Locate the cell with the specified text and output its (x, y) center coordinate. 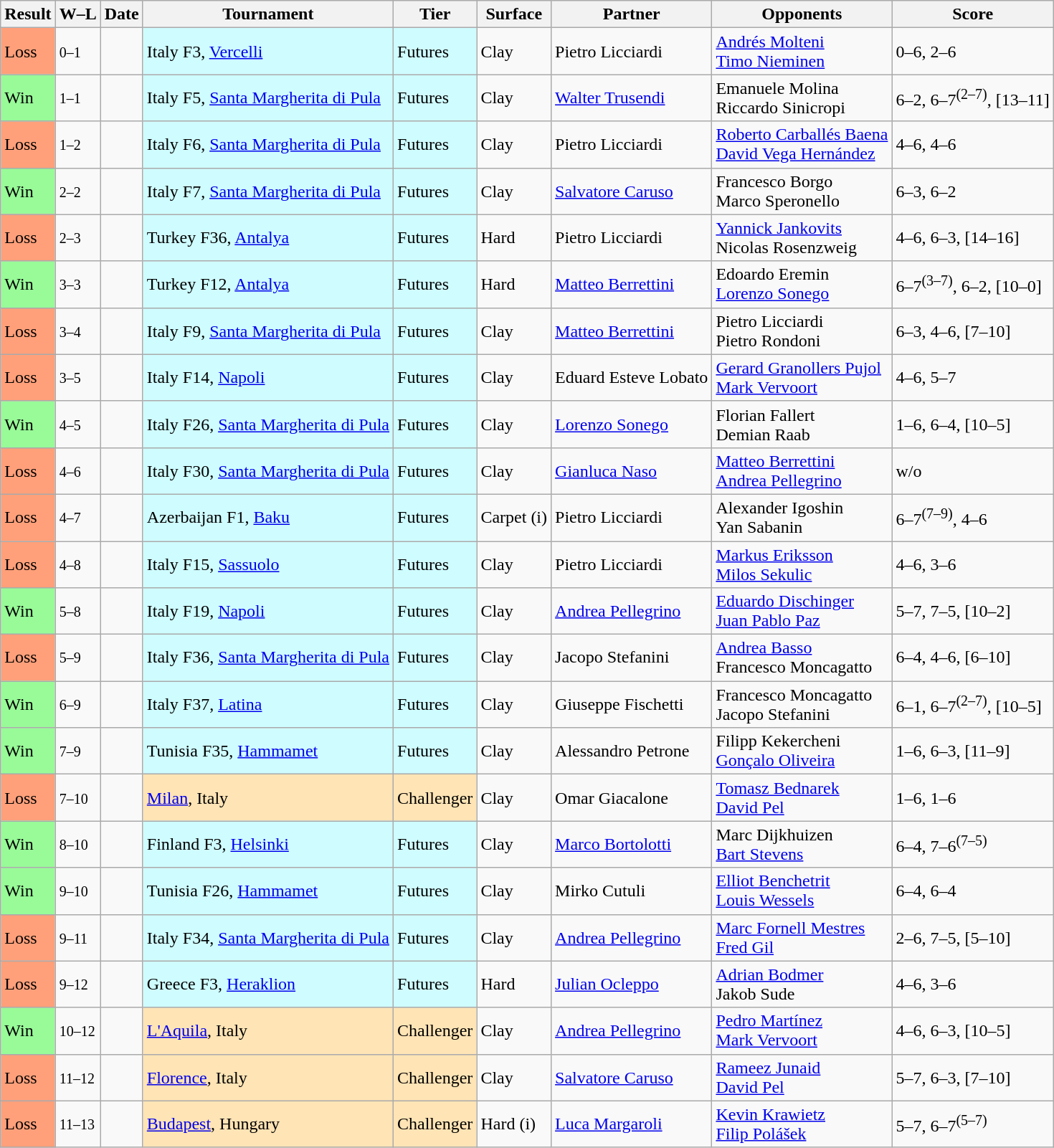
Mirko Cutuli (632, 891)
Lorenzo Sonego (632, 424)
3–4 (77, 331)
10–12 (77, 1031)
Turkey F12, Antalya (268, 284)
5–7, 6–7(5–7) (972, 1124)
0–6, 2–6 (972, 52)
Yannick Jankovits Nicolas Rosenzweig (802, 238)
L'Aquila, Italy (268, 1031)
Tunisia F35, Hammamet (268, 751)
Francesco Moncagatto Jacopo Stefanini (802, 704)
6–7(7–9), 4–6 (972, 518)
Italy F37, Latina (268, 704)
Italy F5, Santa Margherita di Pula (268, 98)
Marc Dijkhuizen Bart Stevens (802, 845)
Andrés Molteni Timo Nieminen (802, 52)
Hard (i) (514, 1124)
5–7, 7–5, [10–2] (972, 611)
Partner (632, 14)
6–3, 6–2 (972, 191)
4–7 (77, 518)
w/o (972, 470)
Filipp Kekercheni Gonçalo Oliveira (802, 751)
Budapest, Hungary (268, 1124)
Matteo Berrettini Andrea Pellegrino (802, 470)
2–6, 7–5, [5–10] (972, 938)
Italy F30, Santa Margherita di Pula (268, 470)
Azerbaijan F1, Baku (268, 518)
Italy F6, Santa Margherita di Pula (268, 145)
7–9 (77, 751)
Andrea Basso Francesco Moncagatto (802, 658)
Gerard Granollers Pujol Mark Vervoort (802, 377)
Rameez Junaid David Pel (802, 1077)
Alessandro Petrone (632, 751)
Italy F3, Vercelli (268, 52)
9–10 (77, 891)
0–1 (77, 52)
Finland F3, Helsinki (268, 845)
Jacopo Stefanini (632, 658)
Marc Fornell Mestres Fred Gil (802, 938)
1–6, 6–3, [11–9] (972, 751)
Luca Margaroli (632, 1124)
Eduardo Dischinger Juan Pablo Paz (802, 611)
Pietro Licciardi Pietro Rondoni (802, 331)
6–4, 7–6(7–5) (972, 845)
6–3, 4–6, [7–10] (972, 331)
Milan, Italy (268, 797)
6–9 (77, 704)
11–13 (77, 1124)
Julian Ocleppo (632, 984)
4–8 (77, 564)
Italy F7, Santa Margherita di Pula (268, 191)
Tier (435, 14)
Adrian Bodmer Jakob Sude (802, 984)
4–6, 4–6 (972, 145)
2–2 (77, 191)
Italy F26, Santa Margherita di Pula (268, 424)
1–6, 1–6 (972, 797)
4–6, 5–7 (972, 377)
Markus Eriksson Milos Sekulic (802, 564)
1–6, 6–4, [10–5] (972, 424)
3–3 (77, 284)
5–7, 6–3, [7–10] (972, 1077)
Greece F3, Heraklion (268, 984)
1–1 (77, 98)
6–4, 6–4 (972, 891)
1–2 (77, 145)
6–2, 6–7(2–7), [13–11] (972, 98)
Emanuele Molina Riccardo Sinicropi (802, 98)
Italy F36, Santa Margherita di Pula (268, 658)
Opponents (802, 14)
Kevin Krawietz Filip Polášek (802, 1124)
2–3 (77, 238)
Francesco Borgo Marco Speronello (802, 191)
Italy F34, Santa Margherita di Pula (268, 938)
Score (972, 14)
Tournament (268, 14)
3–5 (77, 377)
5–8 (77, 611)
Elliot Benchetrit Louis Wessels (802, 891)
6–7(3–7), 6–2, [10–0] (972, 284)
5–9 (77, 658)
Italy F19, Napoli (268, 611)
Result (28, 14)
Carpet (i) (514, 518)
Walter Trusendi (632, 98)
Gianluca Naso (632, 470)
Giuseppe Fischetti (632, 704)
W–L (77, 14)
9–11 (77, 938)
6–4, 4–6, [6–10] (972, 658)
Florence, Italy (268, 1077)
Italy F14, Napoli (268, 377)
Alexander Igoshin Yan Sabanin (802, 518)
4–6, 6–3, [10–5] (972, 1031)
9–12 (77, 984)
4–6, 6–3, [14–16] (972, 238)
6–1, 6–7(2–7), [10–5] (972, 704)
Turkey F36, Antalya (268, 238)
Date (122, 14)
Eduard Esteve Lobato (632, 377)
4–5 (77, 424)
Florian Fallert Demian Raab (802, 424)
4–6 (77, 470)
Italy F9, Santa Margherita di Pula (268, 331)
Tunisia F26, Hammamet (268, 891)
Omar Giacalone (632, 797)
Tomasz Bednarek David Pel (802, 797)
11–12 (77, 1077)
Surface (514, 14)
8–10 (77, 845)
Italy F15, Sassuolo (268, 564)
7–10 (77, 797)
Edoardo Eremin Lorenzo Sonego (802, 284)
Pedro Martínez Mark Vervoort (802, 1031)
Marco Bortolotti (632, 845)
Roberto Carballés Baena David Vega Hernández (802, 145)
